Extract the [X, Y] coordinate from the center of the cell holding the provided text.  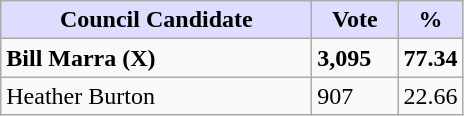
3,095 [355, 58]
Bill Marra (X) [156, 58]
22.66 [430, 96]
% [430, 20]
77.34 [430, 58]
Heather Burton [156, 96]
Vote [355, 20]
Council Candidate [156, 20]
907 [355, 96]
